From the cell containing the given text, extract its center point as [x, y] coordinate. 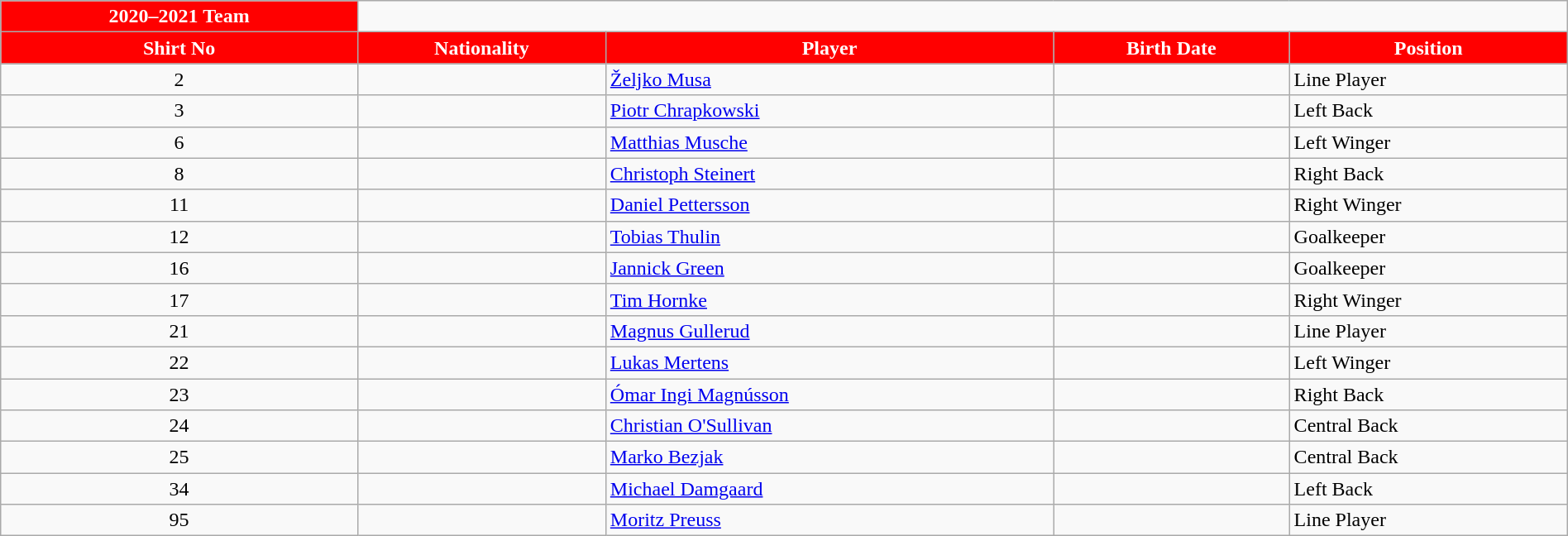
Željko Musa [829, 79]
Matthias Musche [829, 142]
Daniel Pettersson [829, 205]
Magnus Gullerud [829, 331]
Christoph Steinert [829, 174]
95 [179, 520]
Lukas Mertens [829, 362]
Piotr Chrapkowski [829, 111]
8 [179, 174]
16 [179, 268]
23 [179, 395]
Ómar Ingi Magnússon [829, 395]
Tobias Thulin [829, 237]
Player [829, 48]
Birth Date [1171, 48]
6 [179, 142]
12 [179, 237]
Tim Hornke [829, 299]
Position [1428, 48]
Michael Damgaard [829, 489]
17 [179, 299]
Christian O'Sullivan [829, 426]
2 [179, 79]
11 [179, 205]
Shirt No [179, 48]
Jannick Green [829, 268]
34 [179, 489]
21 [179, 331]
Nationality [481, 48]
2020–2021 Team [179, 17]
22 [179, 362]
Marko Bezjak [829, 457]
3 [179, 111]
25 [179, 457]
Moritz Preuss [829, 520]
24 [179, 426]
